Search for the cell housing the specified text and yield its [X, Y] center coordinate. 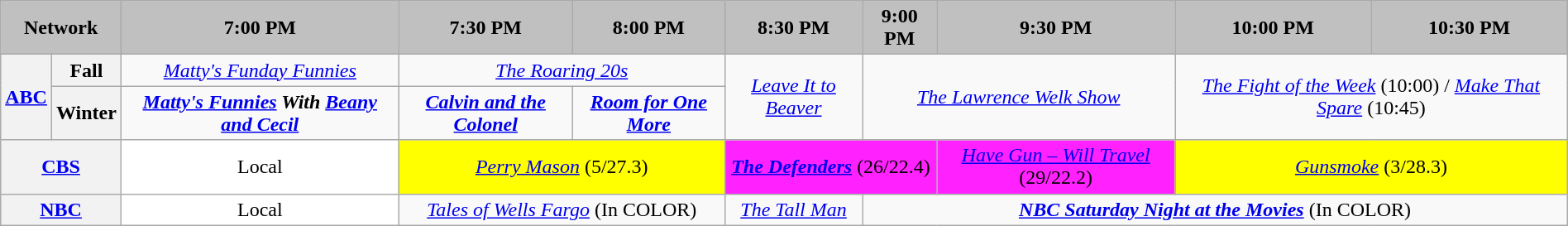
The Tall Man [793, 209]
7:30 PM [485, 28]
The Roaring 20s [562, 70]
Have Gun – Will Travel (29/22.2) [1056, 167]
Fall [86, 70]
Room for One More [648, 113]
The Defenders (26/22.4) [830, 167]
NBC [61, 209]
Matty's Funnies With Beany and Cecil [260, 113]
CBS [61, 167]
Winter [86, 113]
Gunsmoke (3/28.3) [1371, 167]
Tales of Wells Fargo (In COLOR) [562, 209]
8:00 PM [648, 28]
Network [61, 28]
Perry Mason (5/27.3) [562, 167]
9:00 PM [900, 28]
Matty's Funday Funnies [260, 70]
NBC Saturday Night at the Movies (In COLOR) [1215, 209]
8:30 PM [793, 28]
The Fight of the Week (10:00) / Make That Spare (10:45) [1371, 98]
Calvin and the Colonel [485, 113]
Leave It to Beaver [793, 98]
7:00 PM [260, 28]
ABC [26, 98]
9:30 PM [1056, 28]
10:00 PM [1274, 28]
10:30 PM [1469, 28]
The Lawrence Welk Show [1019, 98]
